Determine the (x, y) coordinate at the center of the cell enclosing the given text.  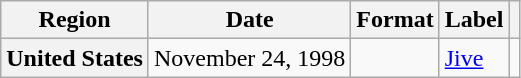
Region (75, 20)
Date (249, 20)
Label (474, 20)
November 24, 1998 (249, 58)
United States (75, 58)
Format (395, 20)
Jive (474, 58)
